Return the (X, Y) coordinate for the center point of the cell that contains the specified text.  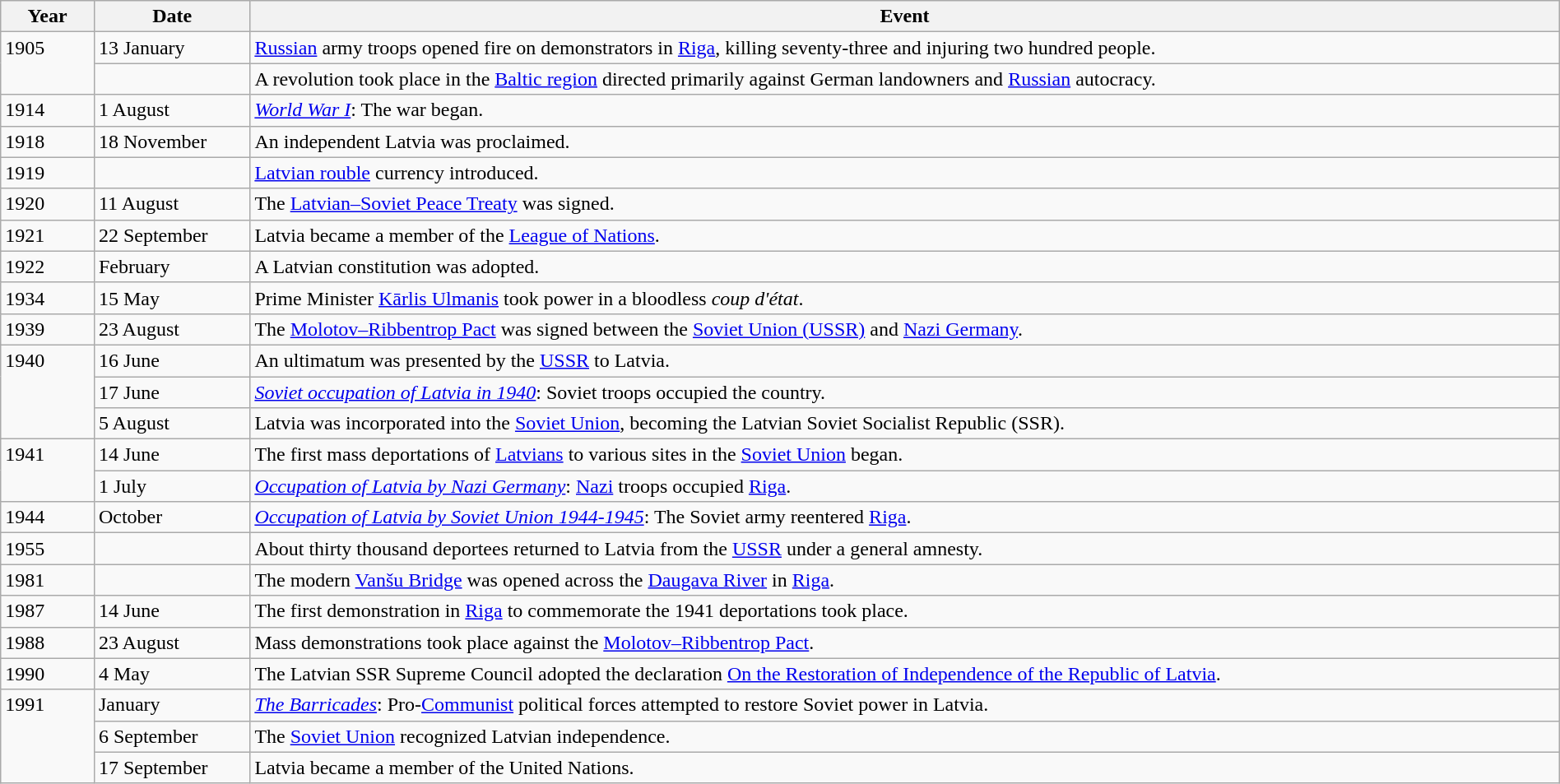
1 July (171, 486)
The Barricades: Pro-Communist political forces attempted to restore Soviet power in Latvia. (905, 705)
1920 (48, 204)
The Latvian SSR Supreme Council adopted the declaration On the Restoration of Independence of the Republic of Latvia. (905, 674)
1940 (48, 392)
6 September (171, 736)
Latvia was incorporated into the Soviet Union, becoming the Latvian Soviet Socialist Republic (SSR). (905, 424)
The Molotov–Ribbentrop Pact was signed between the Soviet Union (USSR) and Nazi Germany. (905, 329)
A Latvian constitution was adopted. (905, 267)
1922 (48, 267)
17 September (171, 768)
18 November (171, 141)
World War I: The war began. (905, 110)
5 August (171, 424)
1939 (48, 329)
17 June (171, 392)
22 September (171, 235)
11 August (171, 204)
Latvian rouble currency introduced. (905, 173)
1914 (48, 110)
Mass demonstrations took place against the Molotov–Ribbentrop Pact. (905, 643)
4 May (171, 674)
Latvia became a member of the United Nations. (905, 768)
1987 (48, 611)
Occupation of Latvia by Nazi Germany: Nazi troops occupied Riga. (905, 486)
1918 (48, 141)
The Soviet Union recognized Latvian independence. (905, 736)
1934 (48, 298)
The first demonstration in Riga to commemorate the 1941 deportations took place. (905, 611)
A revolution took place in the Baltic region directed primarily against German landowners and Russian autocracy. (905, 79)
February (171, 267)
13 January (171, 48)
Prime Minister Kārlis Ulmanis took power in a bloodless coup d'état. (905, 298)
1941 (48, 471)
1921 (48, 235)
January (171, 705)
About thirty thousand deportees returned to Latvia from the USSR under a general amnesty. (905, 549)
Occupation of Latvia by Soviet Union 1944-1945: The Soviet army reentered Riga. (905, 517)
1 August (171, 110)
16 June (171, 360)
Event (905, 16)
1991 (48, 736)
15 May (171, 298)
Latvia became a member of the League of Nations. (905, 235)
Russian army troops opened fire on demonstrators in Riga, killing seventy-three and injuring two hundred people. (905, 48)
1919 (48, 173)
1988 (48, 643)
1905 (48, 63)
Year (48, 16)
1990 (48, 674)
1944 (48, 517)
1955 (48, 549)
Soviet occupation of Latvia in 1940: Soviet troops occupied the country. (905, 392)
1981 (48, 580)
An independent Latvia was proclaimed. (905, 141)
Date (171, 16)
The modern Vanšu Bridge was opened across the Daugava River in Riga. (905, 580)
An ultimatum was presented by the USSR to Latvia. (905, 360)
The first mass deportations of Latvians to various sites in the Soviet Union began. (905, 455)
The Latvian–Soviet Peace Treaty was signed. (905, 204)
October (171, 517)
